Pinpoint the cell where the given text exists, returning its (x, y) midpoint coordinate. 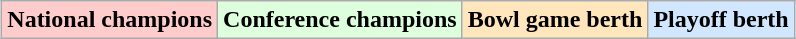
National champions (110, 20)
Playoff berth (721, 20)
Conference champions (340, 20)
Bowl game berth (555, 20)
